Locate the cell with the specified text and output its (X, Y) center coordinate. 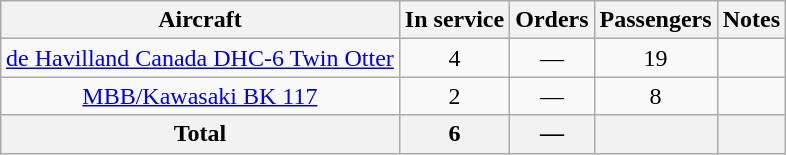
de Havilland Canada DHC-6 Twin Otter (200, 58)
Aircraft (200, 20)
2 (454, 96)
8 (656, 96)
In service (454, 20)
Passengers (656, 20)
Orders (552, 20)
Notes (751, 20)
4 (454, 58)
Total (200, 134)
19 (656, 58)
6 (454, 134)
MBB/Kawasaki BK 117 (200, 96)
